Return the [x, y] coordinate for the center point of the cell that contains the specified text.  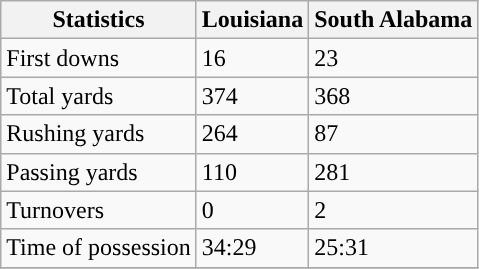
281 [394, 172]
2 [394, 210]
Statistics [99, 20]
110 [252, 172]
368 [394, 96]
Louisiana [252, 20]
Turnovers [99, 210]
Passing yards [99, 172]
0 [252, 210]
264 [252, 134]
First downs [99, 58]
34:29 [252, 248]
16 [252, 58]
Total yards [99, 96]
South Alabama [394, 20]
25:31 [394, 248]
Time of possession [99, 248]
87 [394, 134]
374 [252, 96]
Rushing yards [99, 134]
23 [394, 58]
